Output the [x, y] coordinate of the center of the cell containing the given text.  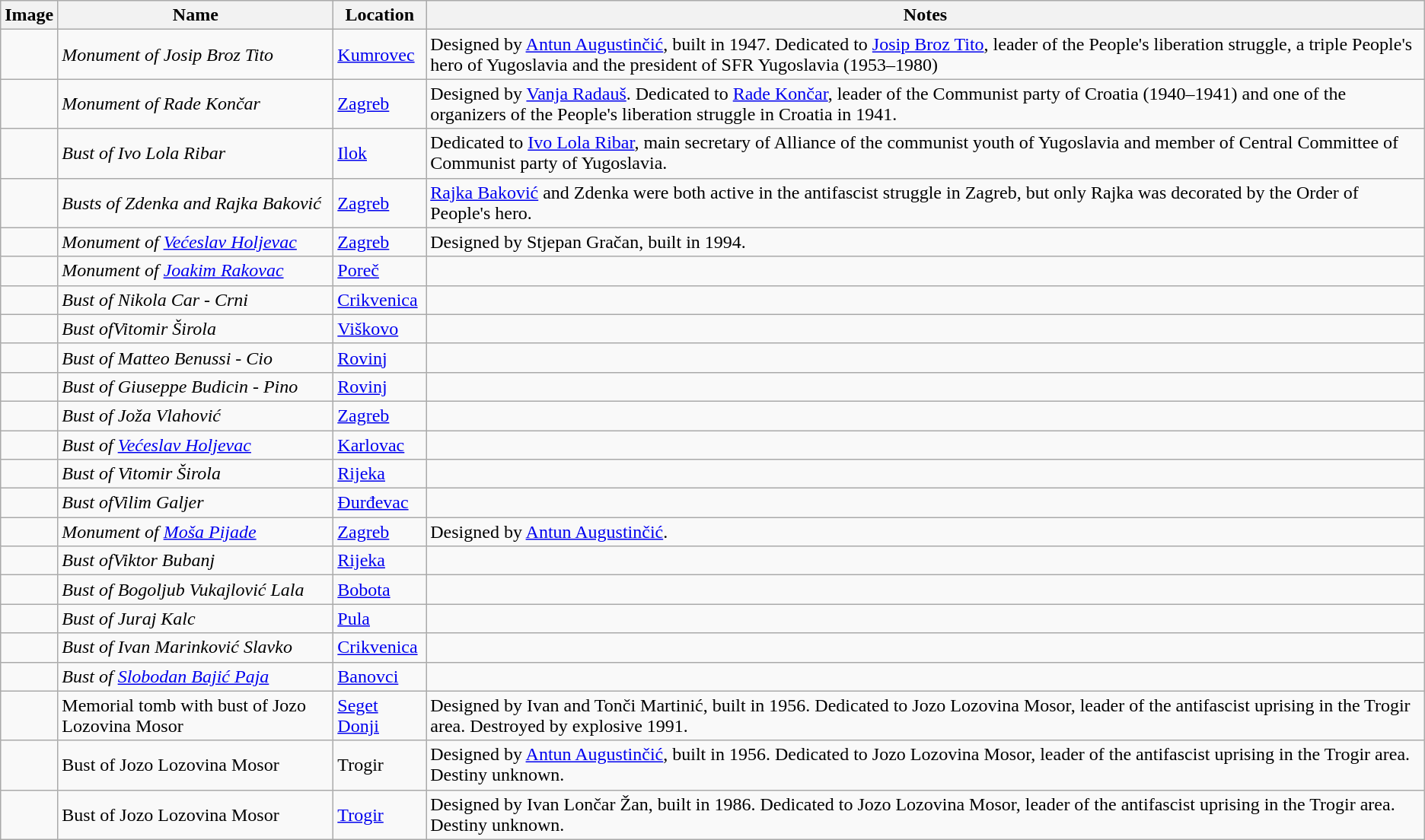
Bust of Juraj Kalc [196, 619]
Location [380, 15]
Rajka Baković and Zdenka were both active in the antifascist struggle in Zagreb, but only Rajka was decorated by the Order of People's hero. [926, 202]
Bust of Nikola Car - Crni [196, 300]
Bust ofVitomir Širola [196, 329]
Monument of Rade Končar [196, 103]
Bust of Matteo Benussi - Cio [196, 358]
Designed by Antun Augustinčić. [926, 532]
Designed by Ivan Lončar Žan, built in 1986. Dedicated to Jozo Lozovina Mosor, leader of the antifascist uprising in the Trogir area. Destiny unknown. [926, 814]
Kumrovec [380, 55]
Monument of Većeslav Holjevac [196, 242]
Seget Donji [380, 715]
Notes [926, 15]
Bobota [380, 590]
Monument of Moša Pijade [196, 532]
Monument of Joakim Rakovac [196, 271]
Bust of Vitomir Širola [196, 474]
Bust of Bogoljub Vukajlović Lala [196, 590]
Bust ofViktor Bubanj [196, 561]
Monument of Josip Broz Tito [196, 55]
Bust of Joža Vlahović [196, 415]
Image [29, 15]
Bust of Ivan Marinković Slavko [196, 647]
Viškovo [380, 329]
Busts of Zdenka and Rajka Baković [196, 202]
Bust of Giuseppe Budicin - Pino [196, 387]
Bust of Većeslav Holjevac [196, 445]
Bust ofVilim Galjer [196, 503]
Banovci [380, 676]
Đurđevac [380, 503]
Bust of Ivo Lola Ribar [196, 154]
Karlovac [380, 445]
Pula [380, 619]
Ilok [380, 154]
Name [196, 15]
Poreč [380, 271]
Bust of Slobodan Bajić Paja [196, 676]
Memorial tomb with bust of Jozo Lozovina Mosor [196, 715]
Designed by Stjepan Gračan, built in 1994. [926, 242]
